Determine the (x, y) coordinate at the center of the cell enclosing the given text.  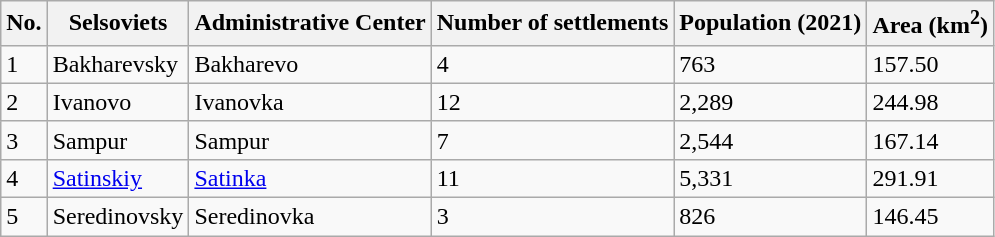
Seredinovsky (118, 217)
Bakharevo (310, 64)
12 (552, 102)
157.50 (930, 64)
2,544 (770, 140)
Ivanovo (118, 102)
1 (24, 64)
826 (770, 217)
291.91 (930, 178)
No. (24, 24)
7 (552, 140)
Population (2021) (770, 24)
Number of settlements (552, 24)
167.14 (930, 140)
763 (770, 64)
Satinka (310, 178)
Seredinovka (310, 217)
Selsoviets (118, 24)
2,289 (770, 102)
11 (552, 178)
Ivanovka (310, 102)
244.98 (930, 102)
Administrative Center (310, 24)
Area (km2) (930, 24)
2 (24, 102)
Satinskiy (118, 178)
5 (24, 217)
146.45 (930, 217)
Bakharevsky (118, 64)
5,331 (770, 178)
